From the cell containing the given text, extract its center point as [X, Y] coordinate. 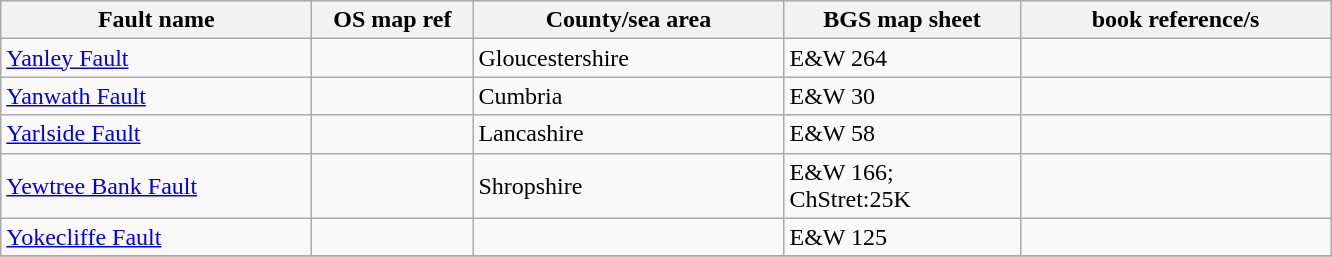
E&W 264 [902, 58]
Yarlside Fault [156, 134]
book reference/s [1176, 20]
OS map ref [392, 20]
Fault name [156, 20]
Yanley Fault [156, 58]
E&W 58 [902, 134]
E&W 125 [902, 237]
Yewtree Bank Fault [156, 186]
Cumbria [628, 96]
E&W 30 [902, 96]
Shropshire [628, 186]
County/sea area [628, 20]
Yokecliffe Fault [156, 237]
Gloucestershire [628, 58]
Yanwath Fault [156, 96]
E&W 166; ChStret:25K [902, 186]
BGS map sheet [902, 20]
Lancashire [628, 134]
